Pinpoint the cell where the given text exists, returning its (x, y) midpoint coordinate. 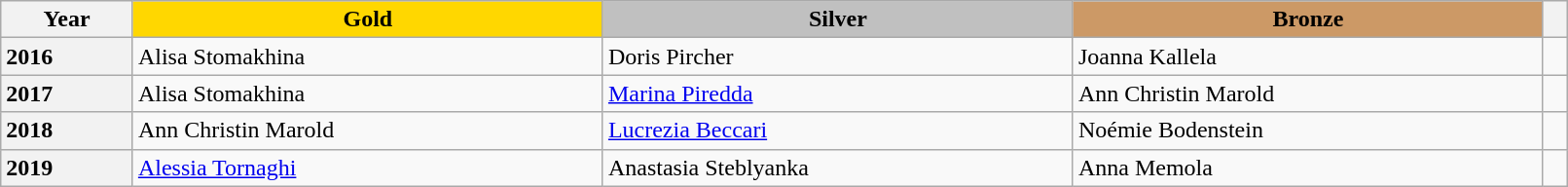
Bronze (1308, 19)
2018 (67, 131)
Anna Memola (1308, 168)
Lucrezia Beccari (837, 131)
Anastasia Steblyanka (837, 168)
Alessia Tornaghi (368, 168)
Marina Piredda (837, 93)
2019 (67, 168)
2016 (67, 56)
Joanna Kallela (1308, 56)
2017 (67, 93)
Doris Pircher (837, 56)
Noémie Bodenstein (1308, 131)
Silver (837, 19)
Year (67, 19)
Gold (368, 19)
